Output the (X, Y) coordinate of the center of the cell containing the given text.  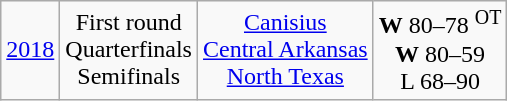
First roundQuarterfinalsSemifinals (129, 50)
2018 (30, 50)
W 80–78 OTW 80–59L 68–90 (440, 50)
CanisiusCentral ArkansasNorth Texas (285, 50)
